Find where the given text appears and provide that cell's center as [x, y] coordinate. 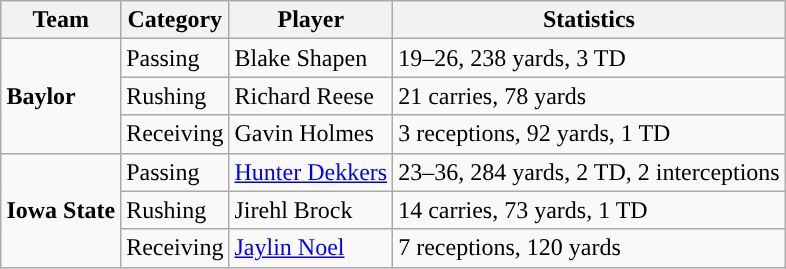
Blake Shapen [311, 58]
Richard Reese [311, 96]
Player [311, 20]
Baylor [61, 96]
7 receptions, 120 yards [590, 248]
Hunter Dekkers [311, 172]
Statistics [590, 20]
Team [61, 20]
Jirehl Brock [311, 210]
21 carries, 78 yards [590, 96]
14 carries, 73 yards, 1 TD [590, 210]
3 receptions, 92 yards, 1 TD [590, 134]
Category [175, 20]
23–36, 284 yards, 2 TD, 2 interceptions [590, 172]
Gavin Holmes [311, 134]
Iowa State [61, 210]
19–26, 238 yards, 3 TD [590, 58]
Jaylin Noel [311, 248]
